For the text-containing cell, return its midpoint in [x, y] coordinate format. 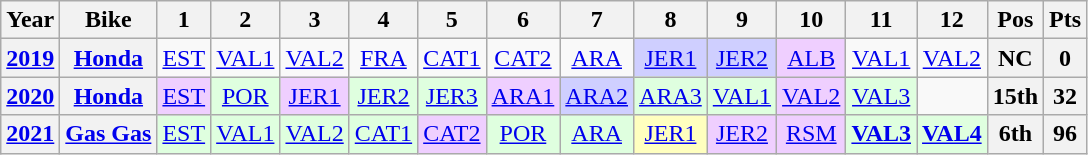
2019 [30, 58]
1 [184, 20]
7 [597, 20]
2021 [30, 134]
RSM [812, 134]
5 [452, 20]
8 [671, 20]
15th [1015, 96]
9 [742, 20]
ALB [812, 58]
12 [952, 20]
Gas Gas [108, 134]
6th [1015, 134]
Bike [108, 20]
Pos [1015, 20]
4 [383, 20]
Year [30, 20]
Pts [1066, 20]
ARA2 [597, 96]
NC [1015, 58]
JER3 [452, 96]
6 [523, 20]
10 [812, 20]
3 [314, 20]
FRA [383, 58]
2020 [30, 96]
2 [246, 20]
11 [882, 20]
32 [1066, 96]
96 [1066, 134]
VAL4 [952, 134]
ARA3 [671, 96]
0 [1066, 58]
ARA1 [523, 96]
